Find where the given text appears and provide that cell's center as [x, y] coordinate. 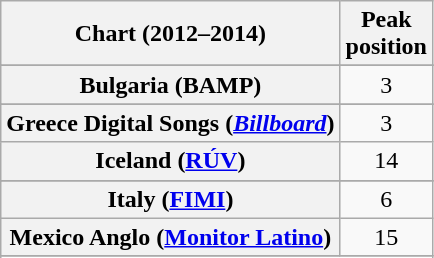
Italy (FIMI) [170, 199]
6 [386, 199]
Greece Digital Songs (Billboard) [170, 123]
Mexico Anglo (Monitor Latino) [170, 237]
Chart (2012–2014) [170, 34]
Peakposition [386, 34]
14 [386, 161]
15 [386, 237]
Bulgaria (BAMP) [170, 85]
Iceland (RÚV) [170, 161]
